Locate the cell with the specified text and output its (x, y) center coordinate. 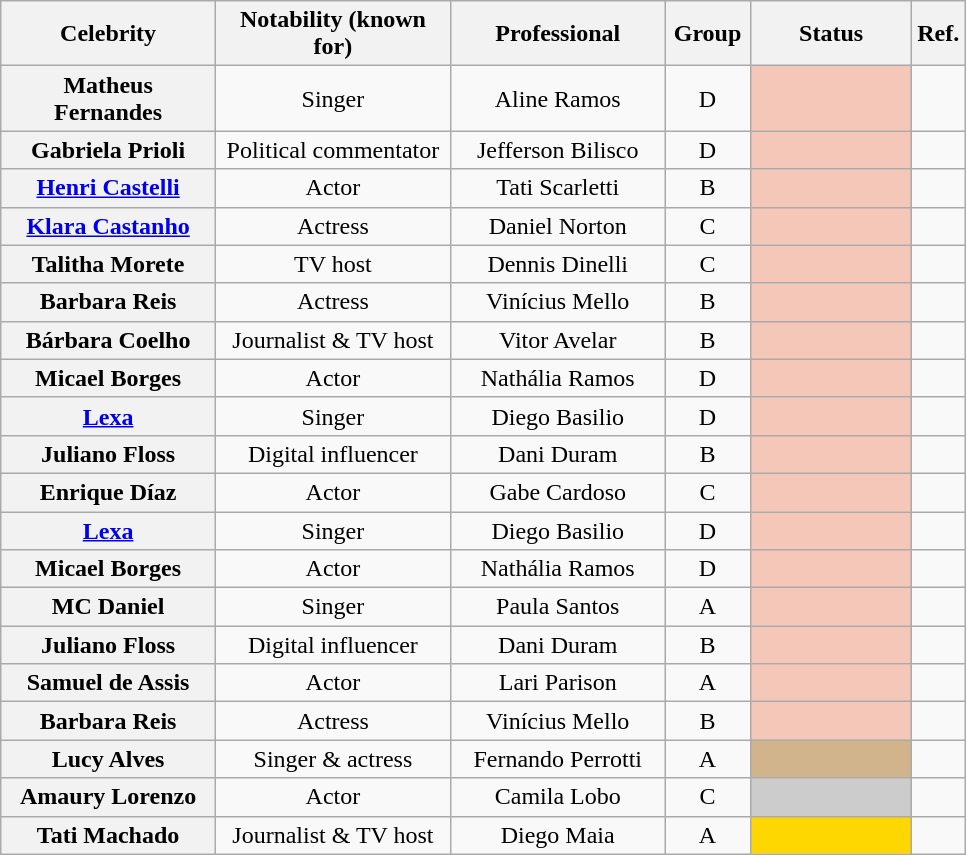
Status (832, 34)
Vitor Avelar (558, 340)
Tati Machado (108, 835)
Daniel Norton (558, 226)
Ref. (938, 34)
Tati Scarletti (558, 188)
Gabe Cardoso (558, 492)
Fernando Perrotti (558, 759)
Gabriela Prioli (108, 150)
Jefferson Bilisco (558, 150)
Bárbara Coelho (108, 340)
Amaury Lorenzo (108, 797)
Klara Castanho (108, 226)
Diego Maia (558, 835)
TV host (333, 264)
Paula Santos (558, 607)
Camila Lobo (558, 797)
Samuel de Assis (108, 683)
Celebrity (108, 34)
Group (707, 34)
Political commentator (333, 150)
Talitha Morete (108, 264)
Dennis Dinelli (558, 264)
Matheus Fernandes (108, 98)
Henri Castelli (108, 188)
Aline Ramos (558, 98)
Notability (known for) (333, 34)
Lari Parison (558, 683)
Singer & actress (333, 759)
MC Daniel (108, 607)
Enrique Díaz (108, 492)
Professional (558, 34)
Lucy Alves (108, 759)
